Find where the given text appears and provide that cell's center as (X, Y) coordinate. 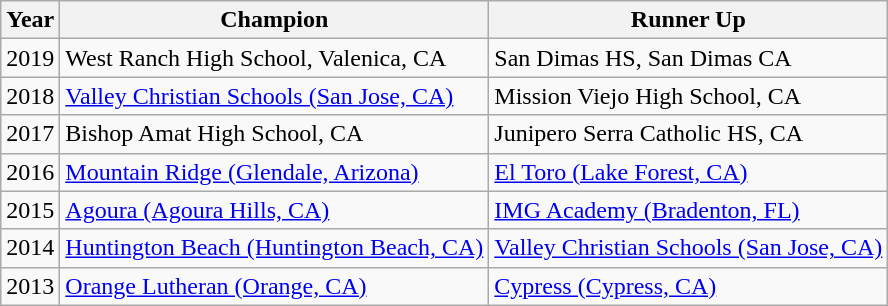
Mission Viejo High School, CA (688, 96)
2014 (30, 248)
Champion (274, 20)
Junipero Serra Catholic HS, CA (688, 134)
Mountain Ridge (Glendale, Arizona) (274, 172)
Bishop Amat High School, CA (274, 134)
2017 (30, 134)
2019 (30, 58)
Orange Lutheran (Orange, CA) (274, 286)
Huntington Beach (Huntington Beach, CA) (274, 248)
San Dimas HS, San Dimas CA (688, 58)
Agoura (Agoura Hills, CA) (274, 210)
IMG Academy (Bradenton, FL) (688, 210)
2016 (30, 172)
El Toro (Lake Forest, CA) (688, 172)
2013 (30, 286)
2015 (30, 210)
Year (30, 20)
West Ranch High School, Valenica, CA (274, 58)
Cypress (Cypress, CA) (688, 286)
Runner Up (688, 20)
2018 (30, 96)
